Extract the (X, Y) coordinate from the center of the cell holding the provided text.  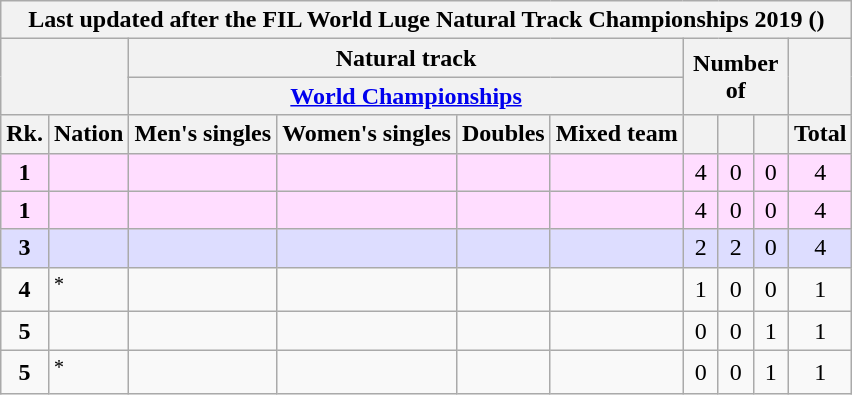
3 (25, 248)
Doubles (503, 134)
Total (820, 134)
Mixed team (616, 134)
Women's singles (367, 134)
Men's singles (203, 134)
Nation (88, 134)
Rk. (25, 134)
Natural track (406, 58)
Number of (736, 77)
Last updated after the FIL World Luge Natural Track Championships 2019 () (426, 20)
World Championships (406, 96)
